Capture the cell that displays the provided text and extract its [x, y] central coordinate. 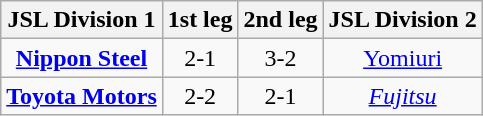
Nippon Steel [82, 58]
Fujitsu [402, 96]
2-2 [200, 96]
1st leg [200, 20]
JSL Division 1 [82, 20]
Yomiuri [402, 58]
3-2 [280, 58]
2nd leg [280, 20]
Toyota Motors [82, 96]
JSL Division 2 [402, 20]
